Return the (x, y) coordinate for the center point of the cell that contains the specified text.  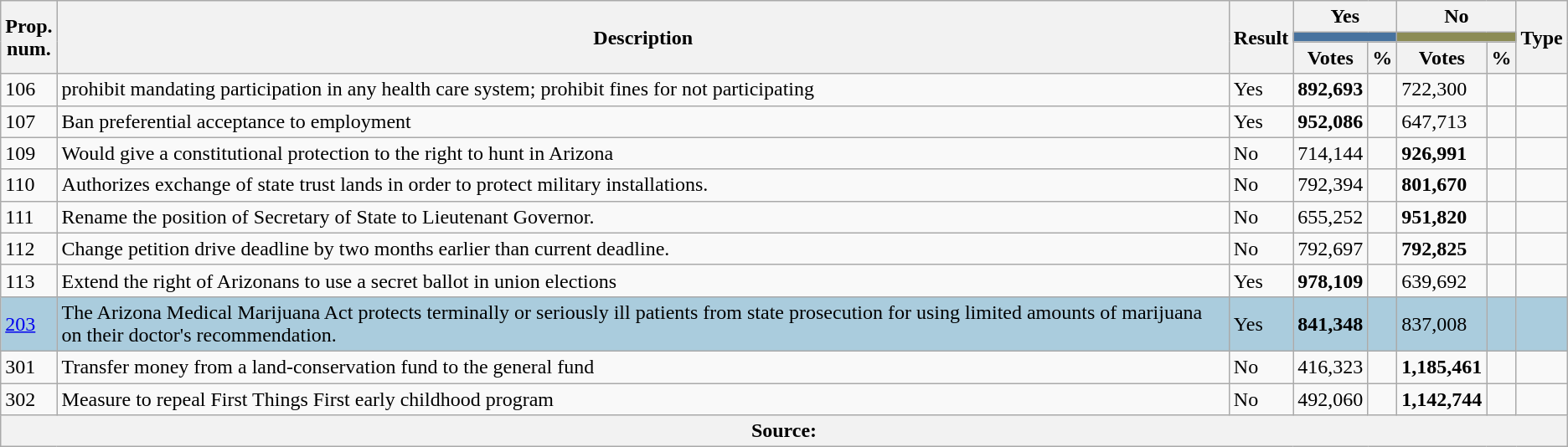
109 (28, 153)
prohibit mandating participation in any health care system; prohibit fines for not participating (643, 90)
837,008 (1442, 323)
801,670 (1442, 185)
Extend the right of Arizonans to use a secret ballot in union elections (643, 280)
926,991 (1442, 153)
1,142,744 (1442, 399)
Description (643, 37)
Measure to repeal First Things First early childhood program (643, 399)
951,820 (1442, 217)
952,086 (1330, 121)
792,825 (1442, 249)
892,693 (1330, 90)
Rename the position of Secretary of State to Lieutenant Governor. (643, 217)
203 (28, 323)
655,252 (1330, 217)
841,348 (1330, 323)
Would give a constitutional protection to the right to hunt in Arizona (643, 153)
113 (28, 280)
Change petition drive deadline by two months earlier than current deadline. (643, 249)
112 (28, 249)
492,060 (1330, 399)
978,109 (1330, 280)
792,697 (1330, 249)
714,144 (1330, 153)
Authorizes exchange of state trust lands in order to protect military installations. (643, 185)
110 (28, 185)
301 (28, 367)
792,394 (1330, 185)
Type (1541, 37)
Transfer money from a land-conservation fund to the general fund (643, 367)
302 (28, 399)
Ban preferential acceptance to employment (643, 121)
647,713 (1442, 121)
Result (1261, 37)
722,300 (1442, 90)
Prop.num. (28, 37)
1,185,461 (1442, 367)
Source: (784, 431)
639,692 (1442, 280)
107 (28, 121)
106 (28, 90)
416,323 (1330, 367)
111 (28, 217)
